Capture the cell that displays the provided text and extract its (X, Y) central coordinate. 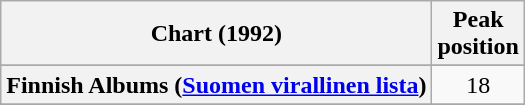
Chart (1992) (216, 34)
Finnish Albums (Suomen virallinen lista) (216, 85)
18 (478, 85)
Peakposition (478, 34)
